Identify which cell holds the provided text, then report its (X, Y) central coordinate. 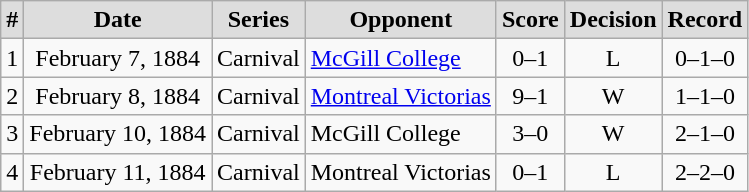
February 8, 1884 (118, 96)
4 (12, 172)
# (12, 20)
3–0 (530, 134)
February 7, 1884 (118, 58)
Record (705, 20)
9–1 (530, 96)
2–1–0 (705, 134)
Date (118, 20)
February 11, 1884 (118, 172)
1 (12, 58)
February 10, 1884 (118, 134)
3 (12, 134)
0–1–0 (705, 58)
Series (259, 20)
Decision (613, 20)
2–2–0 (705, 172)
Opponent (400, 20)
1–1–0 (705, 96)
Score (530, 20)
2 (12, 96)
